Pinpoint the cell where the given text exists, returning its [X, Y] midpoint coordinate. 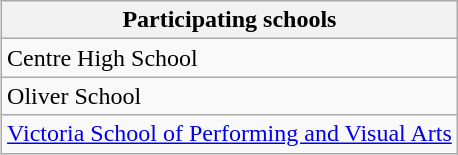
Victoria School of Performing and Visual Arts [230, 134]
Participating schools [230, 20]
Centre High School [230, 58]
Oliver School [230, 96]
